Pinpoint the cell where the given text exists, returning its (X, Y) midpoint coordinate. 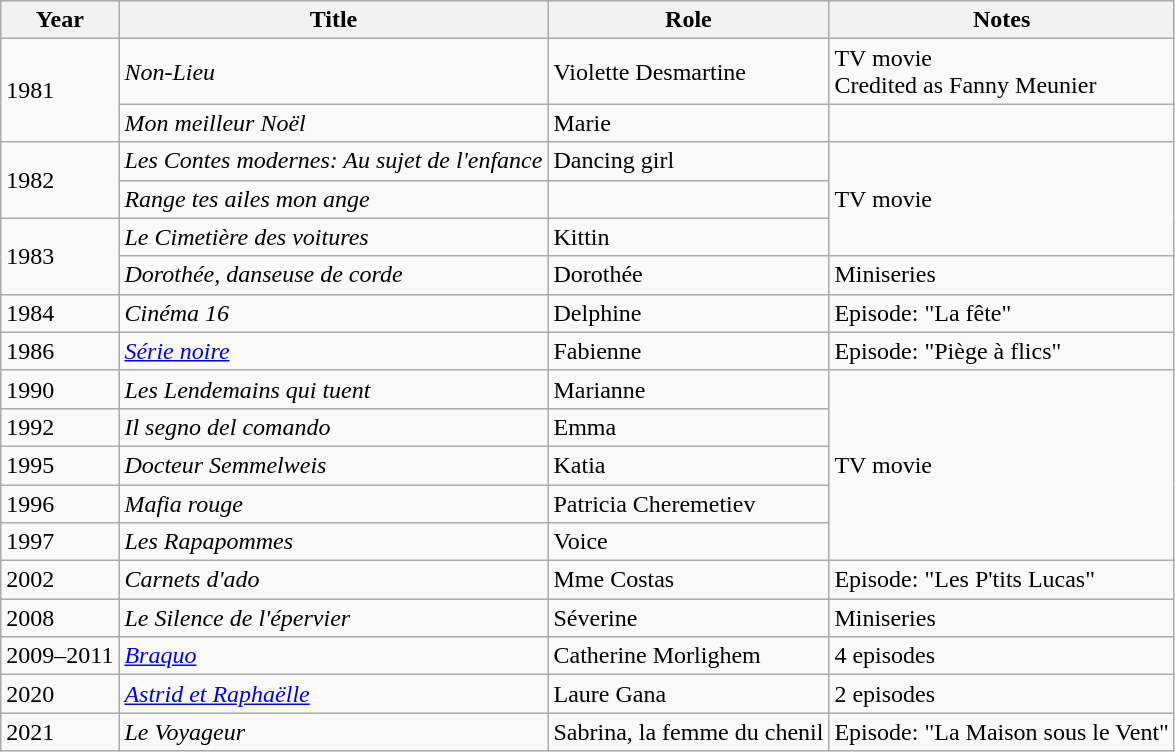
Year (60, 20)
1995 (60, 465)
Marianne (688, 389)
Patricia Cheremetiev (688, 503)
1986 (60, 351)
1981 (60, 90)
2021 (60, 732)
1996 (60, 503)
TV movieCredited as Fanny Meunier (1002, 72)
Mon meilleur Noël (334, 123)
Dorothée, danseuse de corde (334, 275)
1984 (60, 313)
2020 (60, 694)
Docteur Semmelweis (334, 465)
Episode: "La Maison sous le Vent" (1002, 732)
Notes (1002, 20)
Le Voyageur (334, 732)
Cinéma 16 (334, 313)
Title (334, 20)
Astrid et Raphaëlle (334, 694)
Voice (688, 542)
1983 (60, 256)
2009–2011 (60, 656)
Les Lendemains qui tuent (334, 389)
1982 (60, 180)
Delphine (688, 313)
Il segno del comando (334, 427)
Marie (688, 123)
1990 (60, 389)
Range tes ailes mon ange (334, 199)
Emma (688, 427)
Catherine Morlighem (688, 656)
4 episodes (1002, 656)
Kittin (688, 237)
2002 (60, 580)
Braquo (334, 656)
Episode: "Les P'tits Lucas" (1002, 580)
1997 (60, 542)
Violette Desmartine (688, 72)
Episode: "La fête" (1002, 313)
Le Cimetière des voitures (334, 237)
2 episodes (1002, 694)
Non-Lieu (334, 72)
Dorothée (688, 275)
Les Rapapommes (334, 542)
Dancing girl (688, 161)
1992 (60, 427)
Sabrina, la femme du chenil (688, 732)
Série noire (334, 351)
Les Contes modernes: Au sujet de l'enfance (334, 161)
Le Silence de l'épervier (334, 618)
Laure Gana (688, 694)
Episode: "Piège à flics" (1002, 351)
2008 (60, 618)
Katia (688, 465)
Carnets d'ado (334, 580)
Mafia rouge (334, 503)
Fabienne (688, 351)
Mme Costas (688, 580)
Role (688, 20)
Séverine (688, 618)
